Extract the (X, Y) coordinate from the center of the cell holding the provided text.  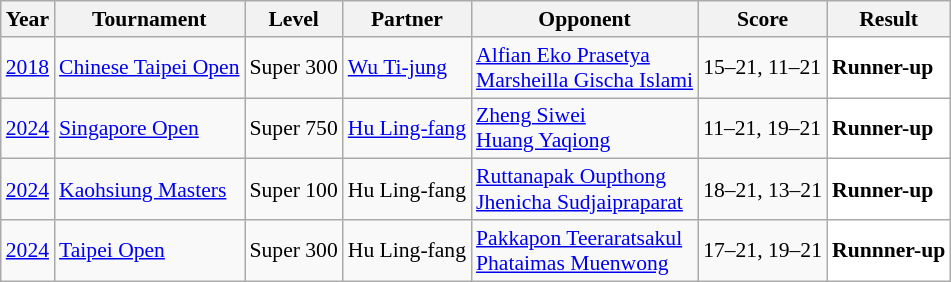
Super 100 (293, 190)
Opponent (584, 19)
Chinese Taipei Open (149, 68)
Alfian Eko Prasetya Marsheilla Gischa Islami (584, 68)
Partner (407, 19)
Ruttanapak Oupthong Jhenicha Sudjaipraparat (584, 190)
2018 (28, 68)
Level (293, 19)
Result (888, 19)
Singapore Open (149, 128)
15–21, 11–21 (762, 68)
Runnner-up (888, 250)
Zheng Siwei Huang Yaqiong (584, 128)
18–21, 13–21 (762, 190)
Wu Ti-jung (407, 68)
11–21, 19–21 (762, 128)
Kaohsiung Masters (149, 190)
Score (762, 19)
Pakkapon Teeraratsakul Phataimas Muenwong (584, 250)
Taipei Open (149, 250)
17–21, 19–21 (762, 250)
Tournament (149, 19)
Super 750 (293, 128)
Year (28, 19)
